Identify which cell holds the provided text, then report its (x, y) central coordinate. 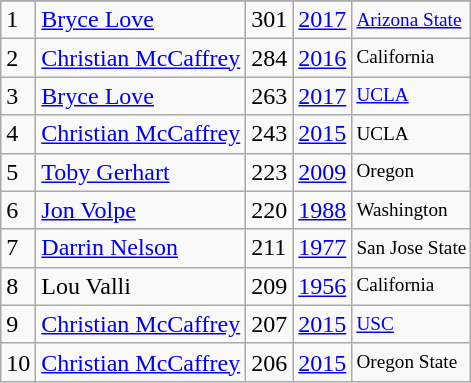
1988 (322, 210)
1956 (322, 286)
220 (270, 210)
1 (18, 20)
223 (270, 172)
301 (270, 20)
Oregon (412, 172)
2016 (322, 58)
1977 (322, 248)
2 (18, 58)
4 (18, 134)
9 (18, 324)
Jon Volpe (141, 210)
Lou Valli (141, 286)
206 (270, 362)
3 (18, 96)
5 (18, 172)
211 (270, 248)
6 (18, 210)
263 (270, 96)
8 (18, 286)
2009 (322, 172)
243 (270, 134)
USC (412, 324)
209 (270, 286)
10 (18, 362)
Washington (412, 210)
Darrin Nelson (141, 248)
7 (18, 248)
207 (270, 324)
San Jose State (412, 248)
Toby Gerhart (141, 172)
284 (270, 58)
Oregon State (412, 362)
Arizona State (412, 20)
